Scan for the cell matching the given text and deliver its [X, Y] coordinate at center. 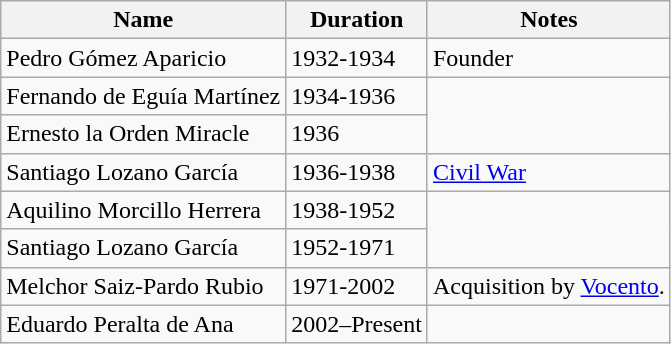
1952-1971 [357, 248]
Notes [548, 20]
1936-1938 [357, 172]
Fernando de Eguía Martínez [144, 96]
Acquisition by Vocento. [548, 286]
Ernesto la Orden Miracle [144, 134]
1932-1934 [357, 58]
1934-1936 [357, 96]
1938-1952 [357, 210]
1971-2002 [357, 286]
Eduardo Peralta de Ana [144, 324]
2002–Present [357, 324]
1936 [357, 134]
Name [144, 20]
Melchor Saiz-Pardo Rubio [144, 286]
Founder [548, 58]
Pedro Gómez Aparicio [144, 58]
Civil War [548, 172]
Aquilino Morcillo Herrera [144, 210]
Duration [357, 20]
